From the cell containing the given text, extract its center point as [X, Y] coordinate. 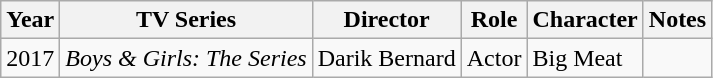
Character [585, 20]
Role [494, 20]
Actor [494, 58]
Year [30, 20]
TV Series [186, 20]
Boys & Girls: The Series [186, 58]
Notes [677, 20]
2017 [30, 58]
Darik Bernard [386, 58]
Director [386, 20]
Big Meat [585, 58]
